Provide the [X, Y] coordinate of the cell's center where the given text is located.  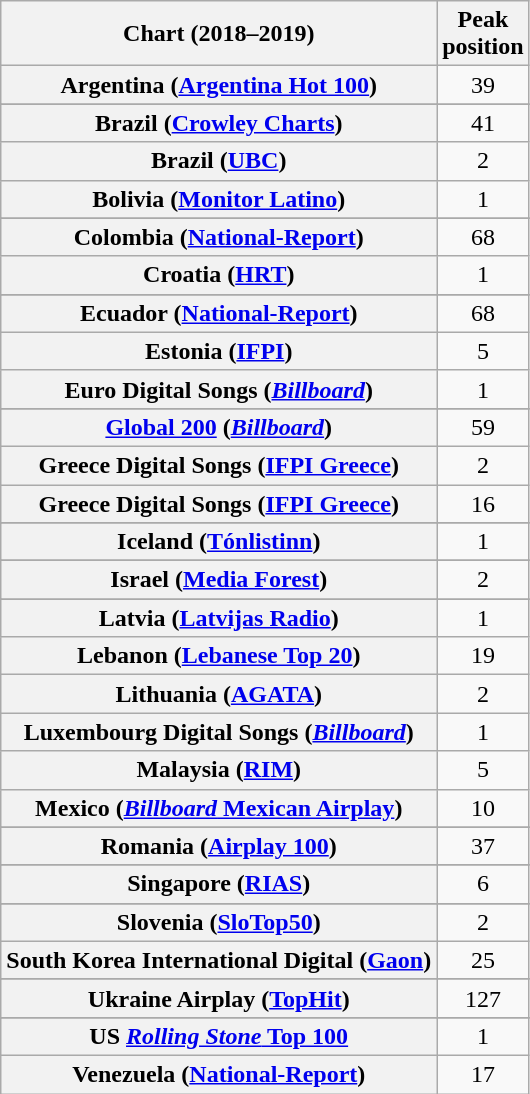
Ecuador (National-Report) [219, 313]
Chart (2018–2019) [219, 34]
Croatia (HRT) [219, 275]
Lebanon (Lebanese Top 20) [219, 656]
Colombia (National-Report) [219, 237]
Luxembourg Digital Songs (Billboard) [219, 732]
South Korea International Digital (Gaon) [219, 960]
US Rolling Stone Top 100 [219, 1036]
Estonia (IFPI) [219, 351]
Ukraine Airplay (TopHit) [219, 998]
19 [483, 656]
25 [483, 960]
Bolivia (Monitor Latino) [219, 199]
39 [483, 85]
Venezuela (National-Report) [219, 1074]
Peak position [483, 34]
59 [483, 427]
Singapore (RIAS) [219, 884]
Israel (Media Forest) [219, 580]
37 [483, 846]
Argentina (Argentina Hot 100) [219, 85]
Global 200 (Billboard) [219, 427]
Malaysia (RIM) [219, 770]
Euro Digital Songs (Billboard) [219, 389]
127 [483, 998]
Romania (Airplay 100) [219, 846]
Brazil (UBC) [219, 161]
Latvia (Latvijas Radio) [219, 618]
41 [483, 123]
10 [483, 808]
17 [483, 1074]
6 [483, 884]
Slovenia (SloTop50) [219, 922]
Iceland (Tónlistinn) [219, 542]
Lithuania (AGATA) [219, 694]
Brazil (Crowley Charts) [219, 123]
Mexico (Billboard Mexican Airplay) [219, 808]
16 [483, 503]
